Identify which cell holds the provided text, then report its [X, Y] central coordinate. 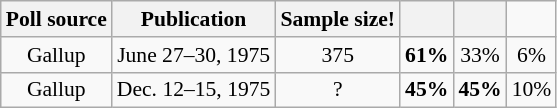
6% [532, 55]
? [338, 90]
375 [338, 55]
Dec. 12–15, 1975 [194, 90]
Sample size! [338, 19]
Poll source [56, 19]
33% [480, 55]
June 27–30, 1975 [194, 55]
10% [532, 90]
61% [426, 55]
Publication [194, 19]
